Search for the cell housing the specified text and yield its (X, Y) center coordinate. 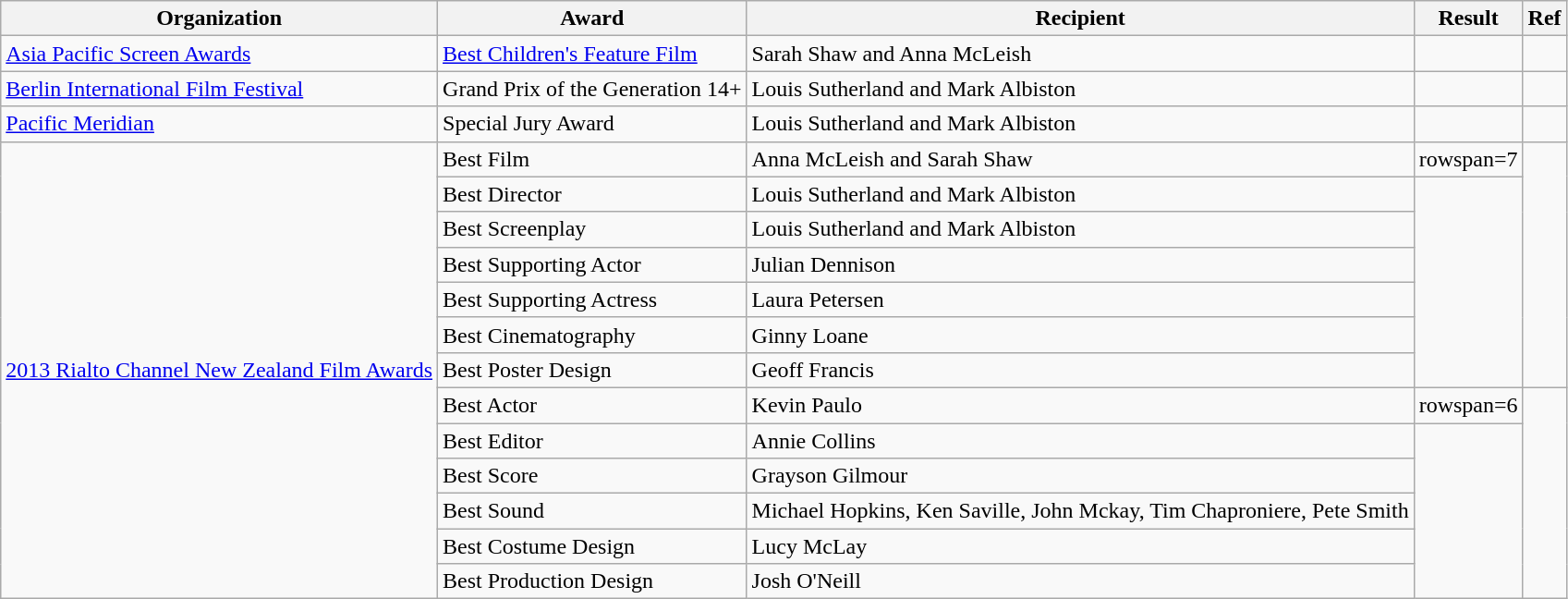
Grayson Gilmour (1080, 476)
Asia Pacific Screen Awards (220, 54)
Best Sound (593, 511)
Best Supporting Actress (593, 299)
Best Children's Feature Film (593, 54)
Pacific Meridian (220, 124)
Special Jury Award (593, 124)
2013 Rialto Channel New Zealand Film Awards (220, 370)
Sarah Shaw and Anna McLeish (1080, 54)
Best Production Design (593, 581)
Best Director (593, 194)
Lucy McLay (1080, 546)
Organization (220, 18)
Recipient (1080, 18)
Best Poster Design (593, 370)
Ginny Loane (1080, 335)
Kevin Paulo (1080, 405)
Best Actor (593, 405)
Grand Prix of the Generation 14+ (593, 89)
Best Screenplay (593, 229)
Julian Dennison (1080, 264)
Result (1468, 18)
Best Film (593, 159)
Best Supporting Actor (593, 264)
Award (593, 18)
Anna McLeish and Sarah Shaw (1080, 159)
Ref (1545, 18)
Best Score (593, 476)
rowspan=6 (1468, 405)
Laura Petersen (1080, 299)
Best Editor (593, 441)
Annie Collins (1080, 441)
Michael Hopkins, Ken Saville, John Mckay, Tim Chaproniere, Pete Smith (1080, 511)
Berlin International Film Festival (220, 89)
Josh O'Neill (1080, 581)
Geoff Francis (1080, 370)
Best Costume Design (593, 546)
Best Cinematography (593, 335)
rowspan=7 (1468, 159)
